Search for the cell housing the specified text and yield its [x, y] center coordinate. 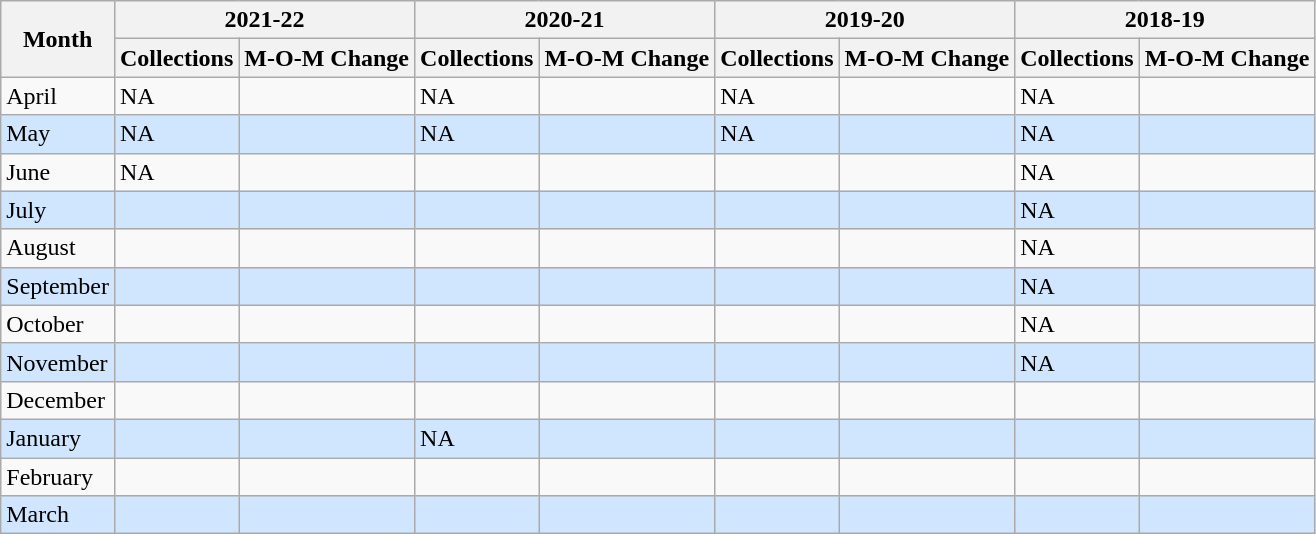
Month [58, 39]
May [58, 134]
2018-19 [1165, 20]
April [58, 96]
January [58, 438]
November [58, 362]
June [58, 172]
March [58, 515]
2021-22 [264, 20]
February [58, 477]
December [58, 400]
August [58, 248]
September [58, 286]
July [58, 210]
2019-20 [865, 20]
2020-21 [565, 20]
October [58, 324]
